Provide the [X, Y] coordinate of the cell's center where the given text is located.  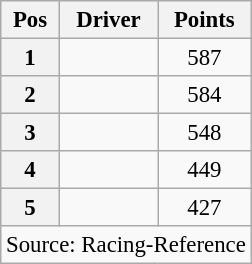
584 [204, 95]
449 [204, 170]
Source: Racing-Reference [126, 245]
3 [30, 133]
4 [30, 170]
548 [204, 133]
Pos [30, 20]
2 [30, 95]
Points [204, 20]
5 [30, 208]
1 [30, 58]
587 [204, 58]
Driver [108, 20]
427 [204, 208]
